Output the (X, Y) coordinate of the center of the cell containing the given text.  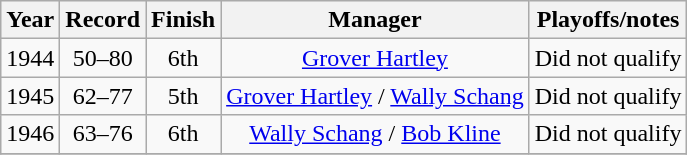
62–77 (103, 96)
Finish (184, 20)
1944 (30, 58)
Grover Hartley / Wally Schang (376, 96)
50–80 (103, 58)
5th (184, 96)
Grover Hartley (376, 58)
63–76 (103, 134)
1945 (30, 96)
Wally Schang / Bob Kline (376, 134)
Year (30, 20)
Playoffs/notes (608, 20)
Manager (376, 20)
Record (103, 20)
1946 (30, 134)
